Capture the cell that displays the provided text and extract its (X, Y) central coordinate. 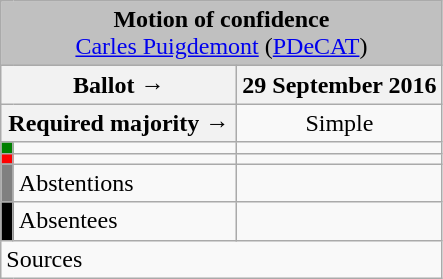
Simple (340, 123)
Ballot → (119, 85)
Abstentions (125, 183)
Sources (222, 259)
Required majority → (119, 123)
Absentees (125, 221)
Motion of confidenceCarles Puigdemont (PDeCAT) (222, 34)
29 September 2016 (340, 85)
